Search for the cell housing the specified text and yield its [X, Y] center coordinate. 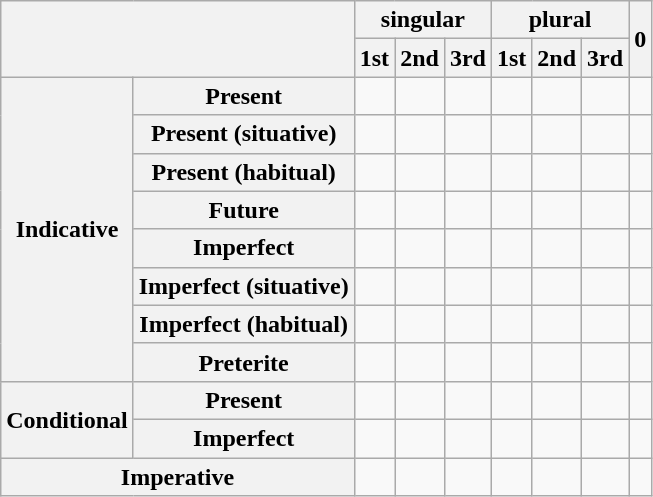
Imperative [178, 477]
Imperfect (habitual) [244, 324]
0 [640, 39]
Conditional [67, 419]
Preterite [244, 362]
Present (situative) [244, 134]
Future [244, 210]
Imperfect (situative) [244, 286]
singular [422, 20]
plural [560, 20]
Present (habitual) [244, 172]
Indicative [67, 229]
